Return [x, y] of the center of cell containing provided text 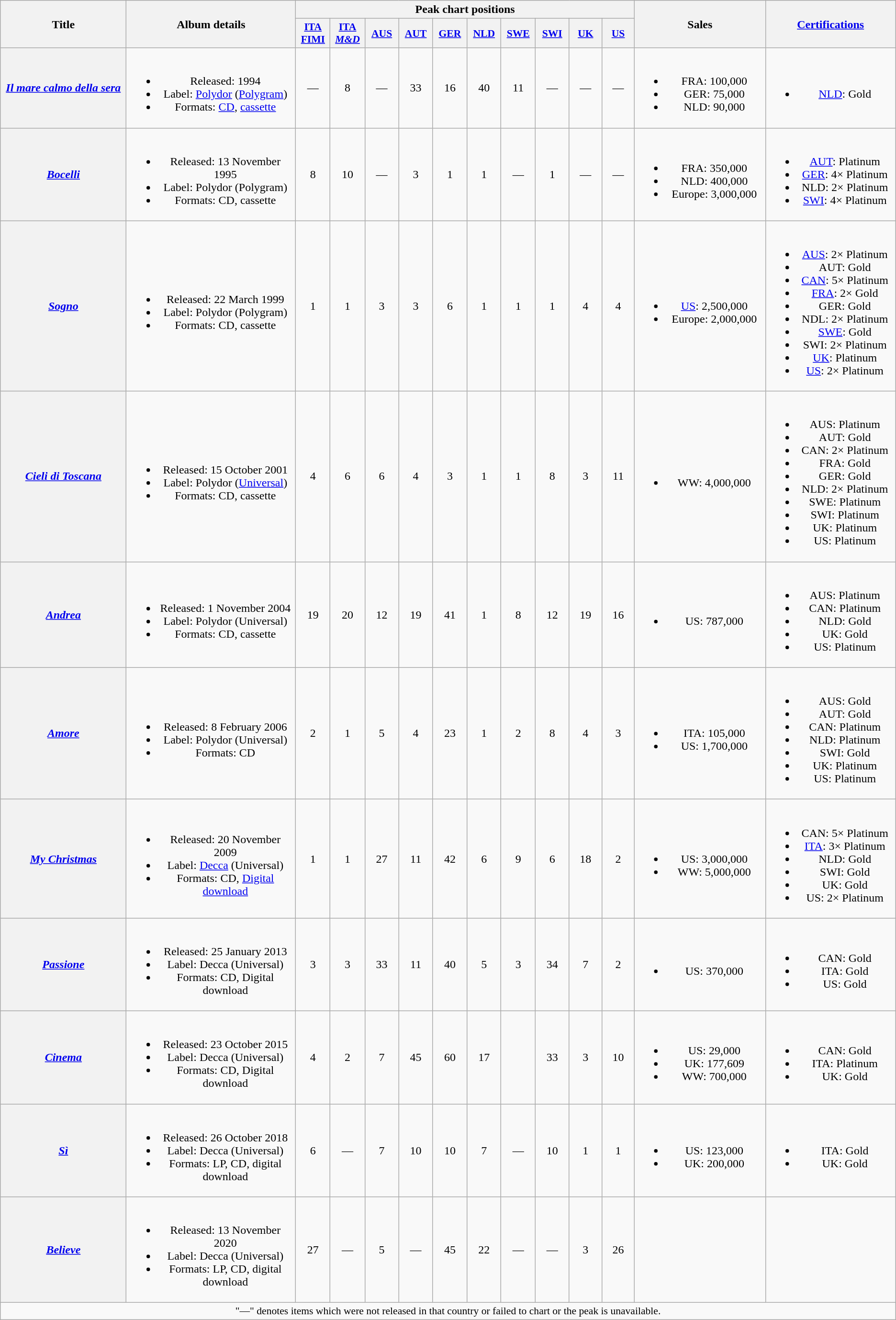
Released: 13 November 1995Label: Polydor (Polygram)Formats: CD, cassette [211, 174]
US [618, 34]
SWE [518, 34]
Title [63, 24]
Sogno [63, 306]
60 [450, 1057]
Released: 26 October 2018Label: Decca (Universal)Formats: LP, CD, digital download [211, 1151]
"—" denotes items which were not released in that country or failed to chart or the peak is unavailable. [448, 1311]
CAN: GoldITA: GoldUS: Gold [830, 964]
Released: 13 November 2020Label: Decca (Universal)Formats: LP, CD, digital download [211, 1250]
9 [518, 858]
FRA: 350,000NLD: 400,000Europe: 3,000,000 [700, 174]
Amore [63, 733]
UK [586, 34]
Sales [700, 24]
ITAFIMI [313, 34]
AUT: PlatinumGER: 4× PlatinumNLD: 2× PlatinumSWI: 4× Platinum [830, 174]
20 [347, 615]
AUS: PlatinumCAN: PlatinumNLD: GoldUK: GoldUS: Platinum [830, 615]
SWI [552, 34]
US: 123,000UK: 200,000 [700, 1151]
ITA: GoldUK: Gold [830, 1151]
Released: 22 March 1999Label: Polydor (Polygram)Formats: CD, cassette [211, 306]
Released: 1994Label: Polydor (Polygram)Formats: CD, cassette [211, 88]
Released: 1 November 2004Label: Polydor (Universal)Formats: CD, cassette [211, 615]
Released: 20 November 2009Label: Decca (Universal)Formats: CD, Digital download [211, 858]
Released: 8 February 2006Label: Polydor (Universal)Formats: CD [211, 733]
Il mare calmo della sera [63, 88]
FRA: 100,000GER: 75,000NLD: 90,000 [700, 88]
AUS: GoldAUT: GoldCAN: PlatinumNLD: PlatinumSWI: GoldUK: PlatinumUS: Platinum [830, 733]
23 [450, 733]
Andrea [63, 615]
26 [618, 1250]
ITA: 105,000US: 1,700,000 [700, 733]
Sì [63, 1151]
Cieli di Toscana [63, 476]
Peak chart positions [465, 10]
Album details [211, 24]
Bocelli [63, 174]
My Christmas [63, 858]
AUT [415, 34]
Certifications [830, 24]
17 [484, 1057]
22 [484, 1250]
Released: 23 October 2015Label: Decca (Universal)Formats: CD, Digital download [211, 1057]
CAN: 5× PlatinumITA: 3× PlatinumNLD: GoldSWI: GoldUK: GoldUS: 2× Platinum [830, 858]
41 [450, 615]
Released: 15 October 2001Label: Polydor (Universal)Formats: CD, cassette [211, 476]
US: 3,000,000WW: 5,000,000 [700, 858]
US: 370,000 [700, 964]
NLD: Gold [830, 88]
Believe [63, 1250]
US: 29,000UK: 177,609WW: 700,000 [700, 1057]
US: 2,500,000Europe: 2,000,000 [700, 306]
Released: 25 January 2013Label: Decca (Universal)Formats: CD, Digital download [211, 964]
Passione [63, 964]
CAN: GoldITA: PlatinumUK: Gold [830, 1057]
WW: 4,000,000 [700, 476]
US: 787,000 [700, 615]
34 [552, 964]
AUS: PlatinumAUT: GoldCAN: 2× PlatinumFRA: GoldGER: GoldNLD: 2× PlatinumSWE: PlatinumSWI: PlatinumUK: PlatinumUS: Platinum [830, 476]
Cinema [63, 1057]
42 [450, 858]
18 [586, 858]
GER [450, 34]
ITAM&D [347, 34]
NLD [484, 34]
AUS: 2× PlatinumAUT: GoldCAN: 5× PlatinumFRA: 2× GoldGER: GoldNDL: 2× PlatinumSWE: GoldSWI: 2× PlatinumUK: PlatinumUS: 2× Platinum [830, 306]
AUS [382, 34]
